Identify which cell holds the provided text, then report its (x, y) central coordinate. 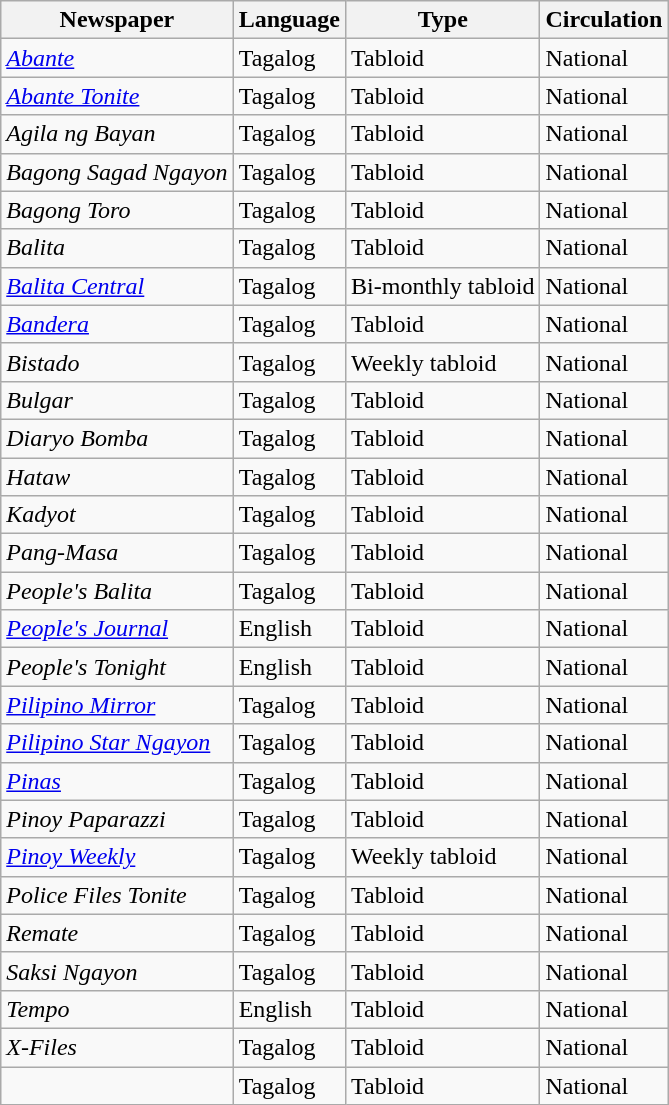
Newspaper (117, 20)
Language (289, 20)
Bagong Toro (117, 210)
Kadyot (117, 515)
People's Balita (117, 591)
X-Files (117, 1047)
Pinoy Weekly (117, 857)
Tempo (117, 1009)
Pinoy Paparazzi (117, 819)
People's Tonight (117, 667)
Remate (117, 933)
Circulation (604, 20)
Agila ng Bayan (117, 134)
Pilipino Star Ngayon (117, 743)
Bulgar (117, 400)
People's Journal (117, 629)
Pilipino Mirror (117, 705)
Diaryo Bomba (117, 438)
Type (443, 20)
Pinas (117, 781)
Bandera (117, 324)
Bi-monthly tabloid (443, 286)
Abante Tonite (117, 96)
Pang-Masa (117, 553)
Balita (117, 248)
Saksi Ngayon (117, 971)
Balita Central (117, 286)
Bagong Sagad Ngayon (117, 172)
Bistado (117, 362)
Hataw (117, 477)
Abante (117, 58)
Police Files Tonite (117, 895)
